Locate the cell with the specified text and output its (x, y) center coordinate. 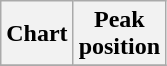
Peakposition (119, 34)
Chart (37, 34)
